Search for the cell housing the specified text and yield its (x, y) center coordinate. 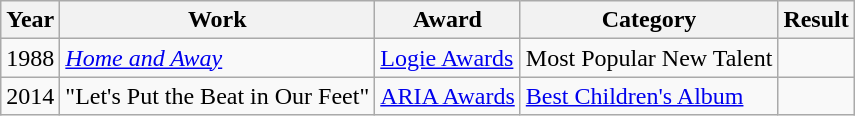
Category (649, 20)
Home and Away (218, 58)
Work (218, 20)
1988 (30, 58)
2014 (30, 96)
Logie Awards (448, 58)
Result (816, 20)
Best Children's Album (649, 96)
Most Popular New Talent (649, 58)
ARIA Awards (448, 96)
Year (30, 20)
"Let's Put the Beat in Our Feet" (218, 96)
Award (448, 20)
